Capture the cell that displays the provided text and extract its (x, y) central coordinate. 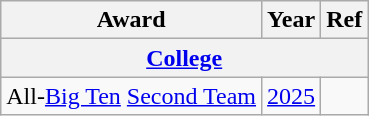
2025 (292, 96)
Ref (344, 20)
Year (292, 20)
All-Big Ten Second Team (132, 96)
College (184, 58)
Award (132, 20)
